Scan for the cell matching the given text and deliver its [x, y] coordinate at center. 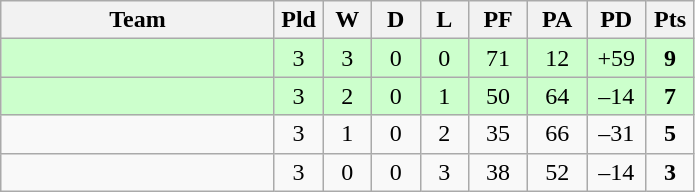
Pts [670, 20]
PF [498, 20]
PA [558, 20]
PD [616, 20]
–31 [616, 134]
12 [558, 58]
+59 [616, 58]
9 [670, 58]
35 [498, 134]
38 [498, 172]
71 [498, 58]
D [396, 20]
Team [138, 20]
66 [558, 134]
64 [558, 96]
L [444, 20]
5 [670, 134]
W [348, 20]
Pld [298, 20]
7 [670, 96]
52 [558, 172]
50 [498, 96]
